For the text-containing cell, return its midpoint in [X, Y] coordinate format. 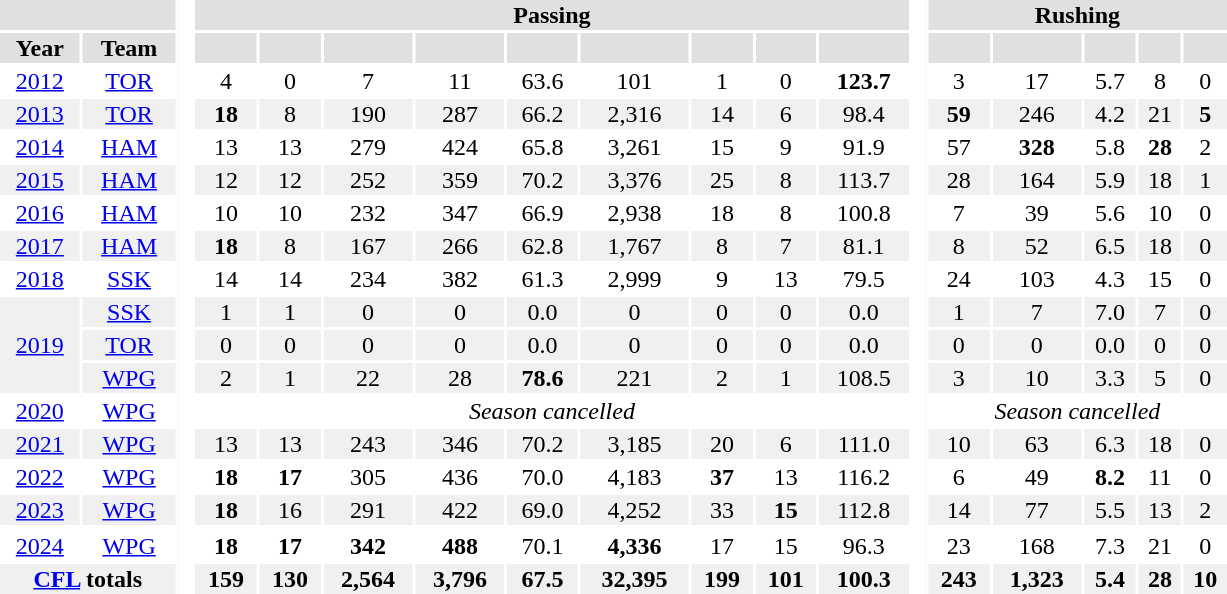
98.4 [864, 114]
23 [958, 546]
4,252 [635, 510]
2015 [40, 180]
3,185 [635, 444]
4,336 [635, 546]
190 [368, 114]
2016 [40, 213]
91.9 [864, 147]
123.7 [864, 81]
305 [368, 477]
252 [368, 180]
Rushing [1077, 15]
22 [368, 378]
25 [722, 180]
1,323 [1036, 579]
111.0 [864, 444]
424 [460, 147]
32,395 [635, 579]
382 [460, 279]
37 [722, 477]
66.9 [542, 213]
2022 [40, 477]
5.8 [1110, 147]
Passing [552, 15]
59 [958, 114]
2,564 [368, 579]
70.0 [542, 477]
2,938 [635, 213]
488 [460, 546]
422 [460, 510]
346 [460, 444]
5.4 [1110, 579]
52 [1036, 246]
5.5 [1110, 510]
246 [1036, 114]
65.8 [542, 147]
4,183 [635, 477]
328 [1036, 147]
2021 [40, 444]
81.1 [864, 246]
2017 [40, 246]
116.2 [864, 477]
2012 [40, 81]
66.2 [542, 114]
100.3 [864, 579]
63.6 [542, 81]
342 [368, 546]
168 [1036, 546]
287 [460, 114]
2020 [40, 411]
Team [130, 48]
69.0 [542, 510]
5.7 [1110, 81]
1,767 [635, 246]
234 [368, 279]
20 [722, 444]
49 [1036, 477]
63 [1036, 444]
39 [1036, 213]
61.3 [542, 279]
5.9 [1110, 180]
7.0 [1110, 312]
2014 [40, 147]
159 [226, 579]
CFL totals [88, 579]
4 [226, 81]
359 [460, 180]
2023 [40, 510]
70.1 [542, 546]
62.8 [542, 246]
6.3 [1110, 444]
103 [1036, 279]
2013 [40, 114]
130 [290, 579]
3,796 [460, 579]
347 [460, 213]
164 [1036, 180]
113.7 [864, 180]
108.5 [864, 378]
96.3 [864, 546]
221 [635, 378]
4.3 [1110, 279]
291 [368, 510]
100.8 [864, 213]
3.3 [1110, 378]
2018 [40, 279]
16 [290, 510]
266 [460, 246]
2,316 [635, 114]
232 [368, 213]
57 [958, 147]
279 [368, 147]
4.2 [1110, 114]
67.5 [542, 579]
3,376 [635, 180]
3,261 [635, 147]
112.8 [864, 510]
2019 [40, 345]
6.5 [1110, 246]
79.5 [864, 279]
5.6 [1110, 213]
7.3 [1110, 546]
24 [958, 279]
199 [722, 579]
2024 [40, 546]
167 [368, 246]
77 [1036, 510]
2,999 [635, 279]
33 [722, 510]
436 [460, 477]
78.6 [542, 378]
Year [40, 48]
8.2 [1110, 477]
